Scan for the cell matching the given text and deliver its (X, Y) coordinate at center. 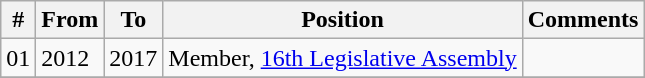
Comments (583, 20)
01 (18, 58)
Position (342, 20)
From (70, 20)
2017 (134, 58)
To (134, 20)
Member, 16th Legislative Assembly (342, 58)
# (18, 20)
2012 (70, 58)
